Locate the cell with the specified text and output its [X, Y] center coordinate. 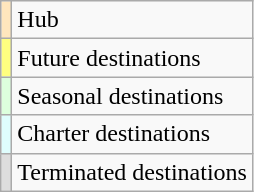
Hub [132, 20]
Future destinations [132, 58]
Terminated destinations [132, 172]
Charter destinations [132, 134]
Seasonal destinations [132, 96]
